Extract the [X, Y] coordinate from the center of the cell holding the provided text.  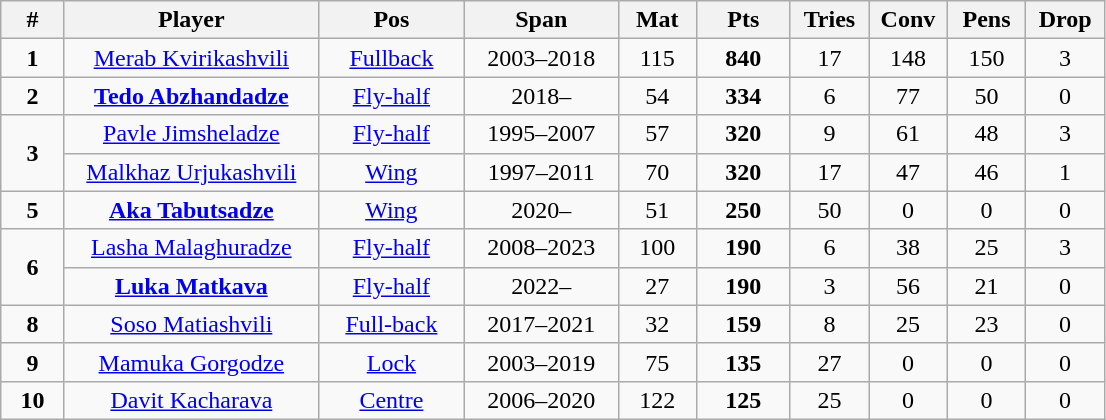
1995–2007 [541, 134]
Conv [908, 20]
Merab Kvirikashvili [191, 58]
Drop [1066, 20]
Aka Tabutsadze [191, 210]
Centre [391, 400]
115 [658, 58]
5 [33, 210]
46 [986, 172]
2017–2021 [541, 324]
Pts [744, 20]
54 [658, 96]
Pens [986, 20]
38 [908, 248]
Lasha Malaghuradze [191, 248]
135 [744, 362]
10 [33, 400]
2003–2019 [541, 362]
Mamuka Gorgodze [191, 362]
Malkhaz Urjukashvili [191, 172]
Soso Matiashvili [191, 324]
2003–2018 [541, 58]
Fullback [391, 58]
1997–2011 [541, 172]
Span [541, 20]
Luka Matkava [191, 286]
100 [658, 248]
51 [658, 210]
47 [908, 172]
840 [744, 58]
148 [908, 58]
159 [744, 324]
Mat [658, 20]
75 [658, 362]
57 [658, 134]
Lock [391, 362]
250 [744, 210]
2018– [541, 96]
334 [744, 96]
# [33, 20]
122 [658, 400]
2 [33, 96]
23 [986, 324]
150 [986, 58]
48 [986, 134]
56 [908, 286]
2022– [541, 286]
Pavle Jimsheladze [191, 134]
Player [191, 20]
Tries [830, 20]
70 [658, 172]
Full-back [391, 324]
21 [986, 286]
Tedo Abzhandadze [191, 96]
Pos [391, 20]
Davit Kacharava [191, 400]
125 [744, 400]
77 [908, 96]
2006–2020 [541, 400]
2008–2023 [541, 248]
32 [658, 324]
2020– [541, 210]
61 [908, 134]
